Capture the cell that displays the provided text and extract its (x, y) central coordinate. 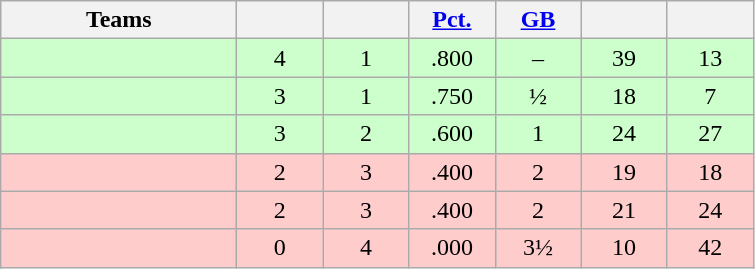
.800 (452, 58)
.000 (452, 248)
0 (280, 248)
Pct. (452, 20)
39 (624, 58)
– (538, 58)
.600 (452, 134)
42 (710, 248)
19 (624, 172)
.750 (452, 96)
7 (710, 96)
GB (538, 20)
13 (710, 58)
10 (624, 248)
21 (624, 210)
Teams (119, 20)
3½ (538, 248)
½ (538, 96)
27 (710, 134)
